Determine the [X, Y] coordinate at the center of the cell enclosing the given text.  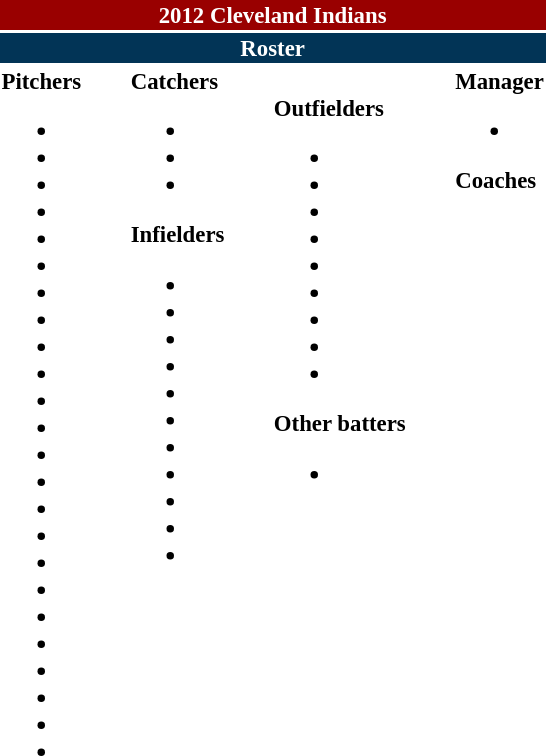
2012 Cleveland Indians [272, 15]
Roster [272, 48]
